Return the (X, Y) coordinate for the center point of the cell that contains the specified text.  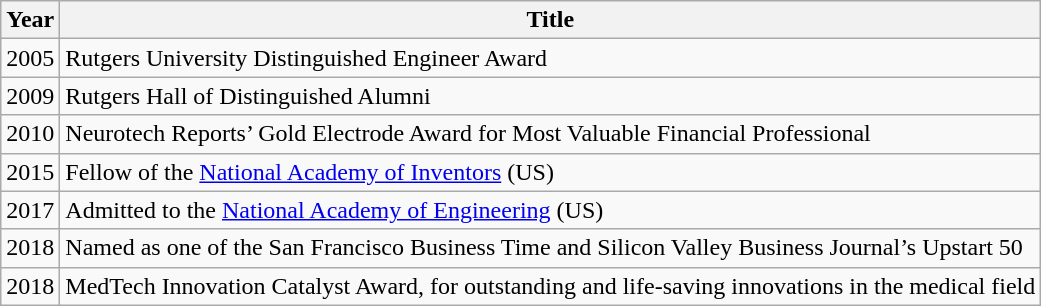
MedTech Innovation Catalyst Award, for outstanding and life-saving innovations in the medical field (550, 286)
2017 (30, 210)
Title (550, 20)
2009 (30, 96)
2010 (30, 134)
Rutgers University Distinguished Engineer Award (550, 58)
2015 (30, 172)
Year (30, 20)
Fellow of the National Academy of Inventors (US) (550, 172)
Neurotech Reports’ Gold Electrode Award for Most Valuable Financial Professional (550, 134)
Named as one of the San Francisco Business Time and Silicon Valley Business Journal’s Upstart 50 (550, 248)
Rutgers Hall of Distinguished Alumni (550, 96)
Admitted to the National Academy of Engineering (US) (550, 210)
2005 (30, 58)
